Search for the cell housing the specified text and yield its [X, Y] center coordinate. 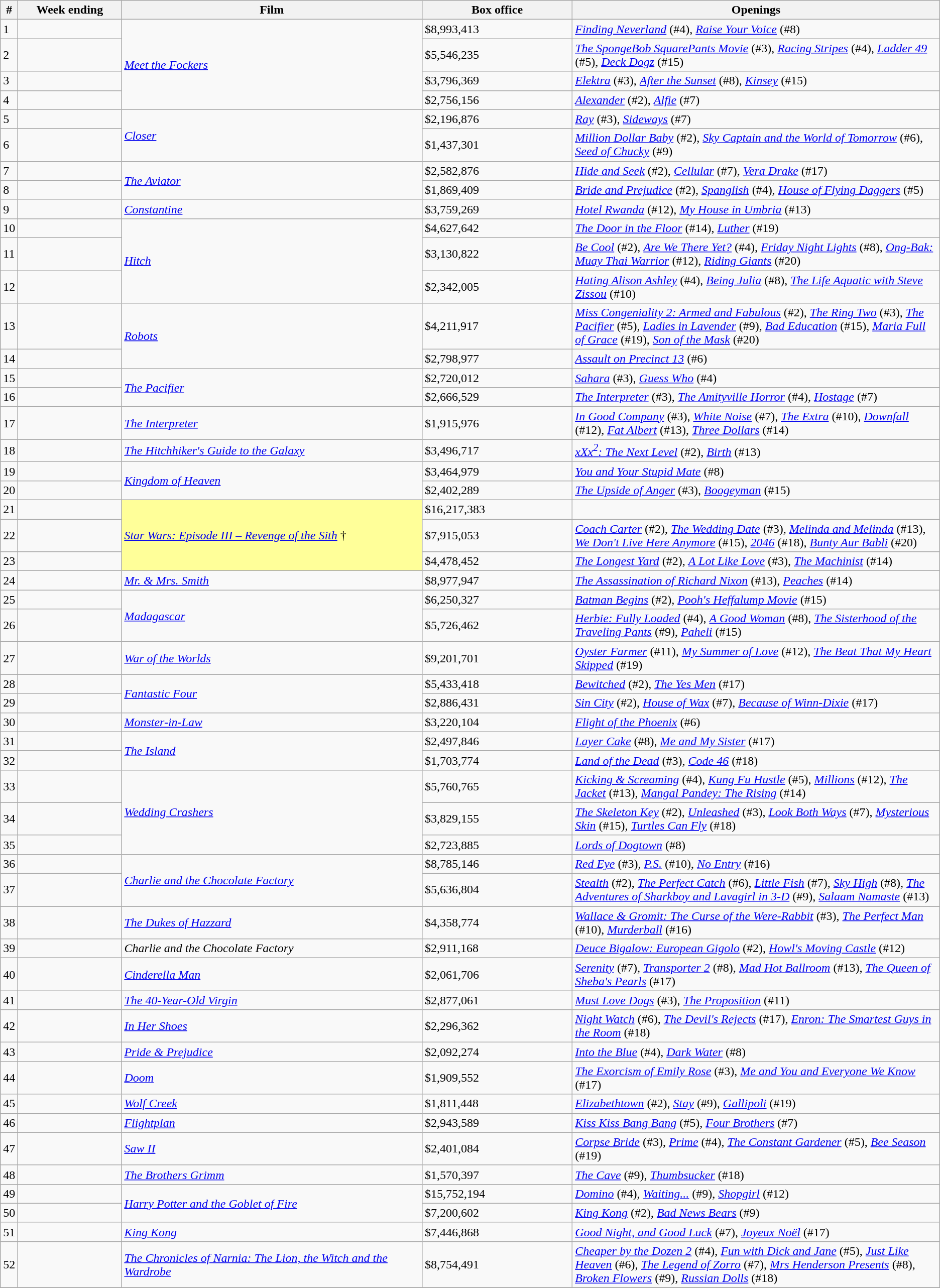
Constantine [272, 209]
Robots [272, 336]
45 [9, 1104]
Elektra (#3), After the Sunset (#8), Kinsey (#15) [756, 81]
Monster-in-Law [272, 722]
51 [9, 1232]
You and Your Stupid Mate (#8) [756, 471]
$7,200,602 [497, 1213]
46 [9, 1123]
$1,909,552 [497, 1078]
The Dukes of Hazzard [272, 923]
King Kong (#2), Bad News Bears (#9) [756, 1213]
17 [9, 423]
$4,627,642 [497, 228]
$2,092,274 [497, 1052]
Herbie: Fully Loaded (#4), A Good Woman (#8), The Sisterhood of the Traveling Pants (#9), Paheli (#15) [756, 626]
37 [9, 890]
$8,993,413 [497, 29]
Hating Alison Ashley (#4), Being Julia (#8), The Life Aquatic with Steve Zissou (#10) [756, 286]
Ray (#3), Sideways (#7) [756, 119]
41 [9, 1000]
Hotel Rwanda (#12), My House in Umbria (#13) [756, 209]
$2,342,005 [497, 286]
40 [9, 974]
$3,759,269 [497, 209]
King Kong [272, 1232]
In Good Company (#3), White Noise (#7), The Extra (#10), Downfall (#12), Fat Albert (#13), Three Dollars (#14) [756, 423]
$3,829,155 [497, 818]
$8,754,491 [497, 1264]
$8,977,947 [497, 580]
13 [9, 326]
Oyster Farmer (#11), My Summer of Love (#12), The Beat That My Heart Skipped (#19) [756, 658]
The Door in the Floor (#14), Luther (#19) [756, 228]
15 [9, 378]
$2,401,084 [497, 1149]
The Cave (#9), Thumbsucker (#18) [756, 1175]
$1,437,301 [497, 145]
$3,496,717 [497, 451]
Stealth (#2), The Perfect Catch (#6), Little Fish (#7), Sky High (#8), The Adventures of Sharkboy and Lavagirl in 3-D (#9), Salaam Namaste (#13) [756, 890]
Batman Begins (#2), Pooh's Heffalump Movie (#15) [756, 600]
30 [9, 722]
Deuce Bigalow: European Gigolo (#2), Howl's Moving Castle (#12) [756, 949]
$4,358,774 [497, 923]
$3,796,369 [497, 81]
48 [9, 1175]
25 [9, 600]
The Exorcism of Emily Rose (#3), Me and You and Everyone We Know (#17) [756, 1078]
Openings [756, 10]
$1,811,448 [497, 1104]
Pride & Prejudice [272, 1052]
34 [9, 818]
In Her Shoes [272, 1026]
The Aviator [272, 180]
Bewitched (#2), The Yes Men (#17) [756, 684]
Corpse Bride (#3), Prime (#4), The Constant Gardener (#5), Bee Season (#19) [756, 1149]
4 [9, 100]
The Longest Yard (#2), A Lot Like Love (#3), The Machinist (#14) [756, 561]
$8,785,146 [497, 864]
Fantastic Four [272, 693]
3 [9, 81]
Kingdom of Heaven [272, 481]
35 [9, 845]
The SpongeBob SquarePants Movie (#3), Racing Stripes (#4), Ladder 49 (#5), Deck Dogz (#15) [756, 55]
The Brothers Grimm [272, 1175]
14 [9, 359]
The Chronicles of Narnia: The Lion, the Witch and the Wardrobe [272, 1264]
$3,464,979 [497, 471]
Hide and Seek (#2), Cellular (#7), Vera Drake (#17) [756, 171]
The 40-Year-Old Virgin [272, 1000]
$15,752,194 [497, 1194]
9 [9, 209]
18 [9, 451]
22 [9, 535]
The Hitchhiker's Guide to the Galaxy [272, 451]
$2,582,876 [497, 171]
Must Love Dogs (#3), The Proposition (#11) [756, 1000]
49 [9, 1194]
$2,756,156 [497, 100]
2 [9, 55]
26 [9, 626]
27 [9, 658]
$2,886,431 [497, 703]
$2,911,168 [497, 949]
Be Cool (#2), Are We There Yet? (#4), Friday Night Lights (#8), Ong-Bak: Muay Thai Warrior (#12), Riding Giants (#20) [756, 254]
The Assassination of Richard Nixon (#13), Peaches (#14) [756, 580]
38 [9, 923]
Into the Blue (#4), Dark Water (#8) [756, 1052]
16 [9, 397]
29 [9, 703]
7 [9, 171]
$2,723,885 [497, 845]
$4,478,452 [497, 561]
Assault on Precinct 13 (#6) [756, 359]
$6,250,327 [497, 600]
$9,201,701 [497, 658]
20 [9, 490]
Elizabethtown (#2), Stay (#9), Gallipoli (#19) [756, 1104]
47 [9, 1149]
19 [9, 471]
Week ending [70, 10]
The Island [272, 751]
$5,726,462 [497, 626]
Alexander (#2), Alfie (#7) [756, 100]
Wedding Crashers [272, 812]
39 [9, 949]
$3,130,822 [497, 254]
Star Wars: Episode III – Revenge of the Sith † [272, 535]
Layer Cake (#8), Me and My Sister (#17) [756, 741]
$2,720,012 [497, 378]
$7,915,053 [497, 535]
Lords of Dogtown (#8) [756, 845]
The Interpreter [272, 423]
44 [9, 1078]
$1,915,976 [497, 423]
36 [9, 864]
$1,703,774 [497, 760]
Hitch [272, 261]
$2,497,846 [497, 741]
$7,446,868 [497, 1232]
31 [9, 741]
Film [272, 10]
Wolf Creek [272, 1104]
Million Dollar Baby (#2), Sky Captain and the World of Tomorrow (#6), Seed of Chucky (#9) [756, 145]
Doom [272, 1078]
24 [9, 580]
23 [9, 561]
$2,402,289 [497, 490]
Land of the Dead (#3), Code 46 (#18) [756, 760]
Mr. & Mrs. Smith [272, 580]
Coach Carter (#2), The Wedding Date (#3), Melinda and Melinda (#13), We Don't Live Here Anymore (#15), 2046 (#18), Bunty Aur Babli (#20) [756, 535]
$2,666,529 [497, 397]
Box office [497, 10]
Red Eye (#3), P.S. (#10), No Entry (#16) [756, 864]
Saw II [272, 1149]
50 [9, 1213]
Closer [272, 136]
The Interpreter (#3), The Amityville Horror (#4), Hostage (#7) [756, 397]
$3,220,104 [497, 722]
Night Watch (#6), The Devil's Rejects (#17), Enron: The Smartest Guys in the Room (#18) [756, 1026]
$2,196,876 [497, 119]
1 [9, 29]
Bride and Prejudice (#2), Spanglish (#4), House of Flying Daggers (#5) [756, 190]
52 [9, 1264]
Wallace & Gromit: The Curse of the Were-Rabbit (#3), The Perfect Man (#10), Murderball (#16) [756, 923]
$5,433,418 [497, 684]
10 [9, 228]
$1,570,397 [497, 1175]
Madagascar [272, 616]
$2,798,977 [497, 359]
Good Night, and Good Luck (#7), Joyeux Noël (#17) [756, 1232]
War of the Worlds [272, 658]
$2,943,589 [497, 1123]
8 [9, 190]
$2,877,061 [497, 1000]
Flight of the Phoenix (#6) [756, 722]
Sin City (#2), House of Wax (#7), Because of Winn-Dixie (#17) [756, 703]
12 [9, 286]
$5,546,235 [497, 55]
Harry Potter and the Goblet of Fire [272, 1203]
28 [9, 684]
6 [9, 145]
33 [9, 786]
Kiss Kiss Bang Bang (#5), Four Brothers (#7) [756, 1123]
Sahara (#3), Guess Who (#4) [756, 378]
Kicking & Screaming (#4), Kung Fu Hustle (#5), Millions (#12), The Jacket (#13), Mangal Pandey: The Rising (#14) [756, 786]
$5,636,804 [497, 890]
43 [9, 1052]
# [9, 10]
The Skeleton Key (#2), Unleashed (#3), Look Both Ways (#7), Mysterious Skin (#15), Turtles Can Fly (#18) [756, 818]
Serenity (#7), Transporter 2 (#8), Mad Hot Ballroom (#13), The Queen of Sheba's Pearls (#17) [756, 974]
$16,217,383 [497, 510]
42 [9, 1026]
$4,211,917 [497, 326]
Meet the Fockers [272, 64]
21 [9, 510]
Cinderella Man [272, 974]
11 [9, 254]
Domino (#4), Waiting... (#9), Shopgirl (#12) [756, 1194]
$2,061,706 [497, 974]
5 [9, 119]
$1,869,409 [497, 190]
The Upside of Anger (#3), Boogeyman (#15) [756, 490]
32 [9, 760]
xXx2: The Next Level (#2), Birth (#13) [756, 451]
$5,760,765 [497, 786]
$2,296,362 [497, 1026]
Finding Neverland (#4), Raise Your Voice (#8) [756, 29]
Flightplan [272, 1123]
The Pacifier [272, 388]
